Detect which cell encompasses the target text, then output its [x, y] center coordinate. 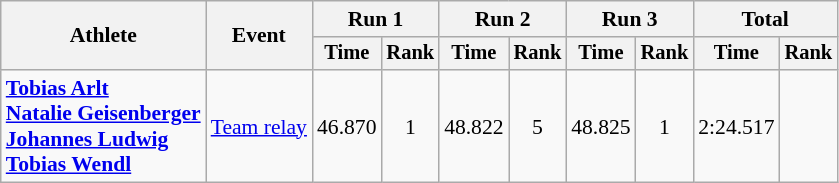
46.870 [346, 126]
Tobias ArltNatalie GeisenbergerJohannes LudwigTobias Wendl [104, 126]
Run 1 [376, 19]
48.825 [600, 126]
Athlete [104, 36]
5 [538, 126]
Event [259, 36]
Run 2 [502, 19]
Team relay [259, 126]
Run 3 [630, 19]
Total [765, 19]
48.822 [474, 126]
2:24.517 [736, 126]
